Output the (X, Y) coordinate of the center of the cell containing the given text.  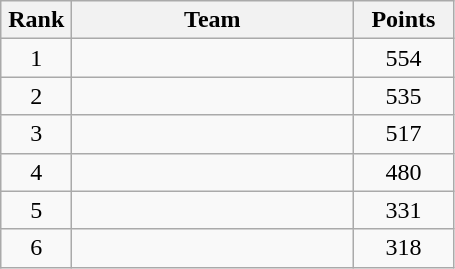
331 (404, 210)
6 (36, 248)
318 (404, 248)
554 (404, 58)
535 (404, 96)
1 (36, 58)
5 (36, 210)
Team (212, 20)
4 (36, 172)
Rank (36, 20)
480 (404, 172)
2 (36, 96)
Points (404, 20)
3 (36, 134)
517 (404, 134)
